Determine the (x, y) coordinate at the center of the cell enclosing the given text.  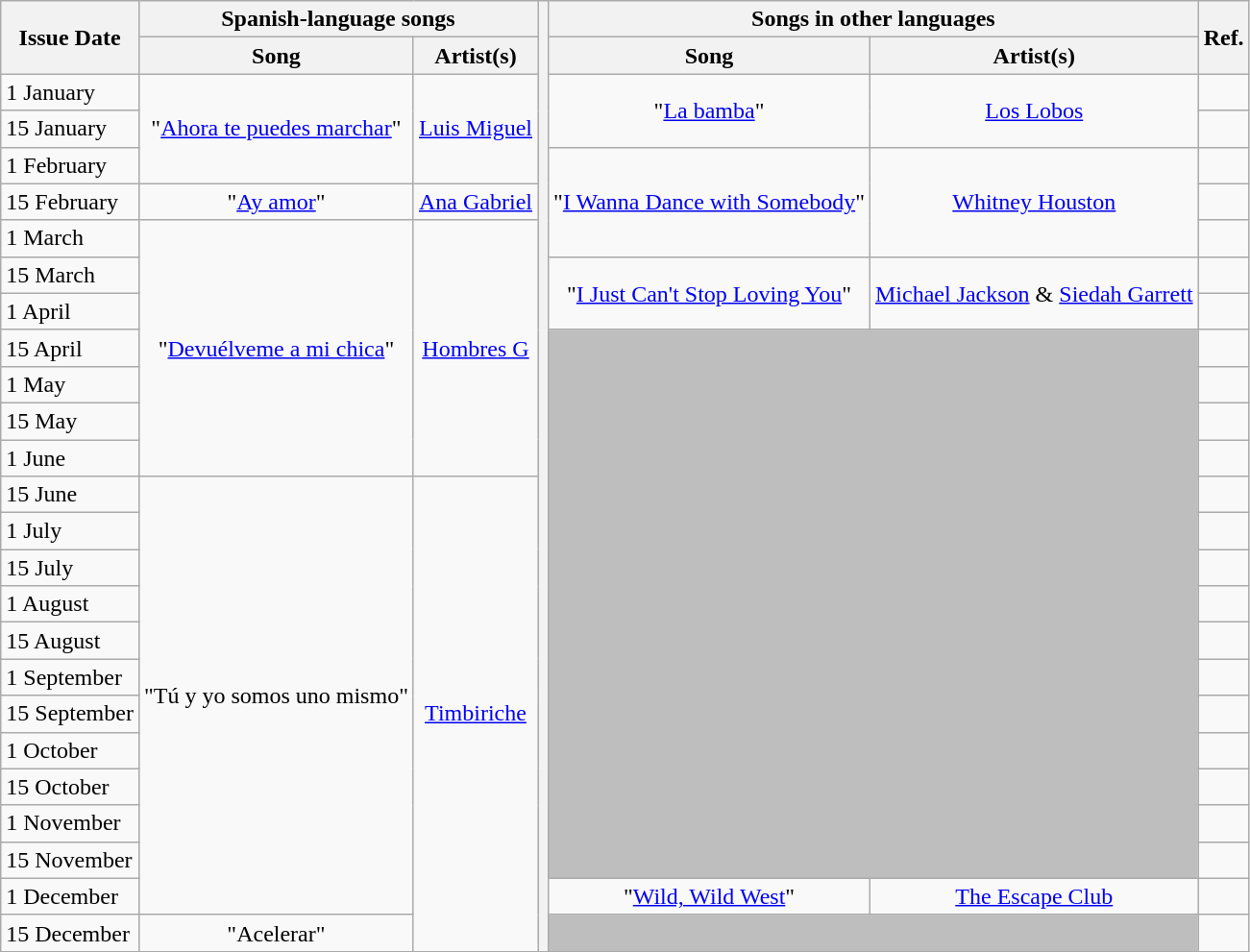
Issue Date (70, 37)
1 April (70, 311)
1 March (70, 238)
15 July (70, 568)
15 October (70, 787)
1 February (70, 165)
1 November (70, 823)
1 December (70, 896)
The Escape Club (1034, 896)
15 September (70, 714)
"I Wanna Dance with Somebody" (709, 202)
15 November (70, 860)
Michael Jackson & Siedah Garrett (1034, 293)
1 January (70, 92)
15 February (70, 202)
Luis Miguel (475, 129)
Ref. (1224, 37)
15 April (70, 348)
15 May (70, 421)
"La bamba" (709, 110)
"Tú y yo somos uno mismo" (276, 696)
Spanish-language songs (338, 19)
"Acelerar" (276, 933)
"Ay amor" (276, 202)
Hombres G (475, 348)
Los Lobos (1034, 110)
"Devuélveme a mi chica" (276, 348)
"Wild, Wild West" (709, 896)
15 March (70, 275)
15 August (70, 641)
1 August (70, 604)
Whitney Houston (1034, 202)
1 October (70, 750)
15 December (70, 933)
"I Just Can't Stop Loving You" (709, 293)
1 May (70, 384)
15 June (70, 495)
Ana Gabriel (475, 202)
1 September (70, 677)
Songs in other languages (874, 19)
1 June (70, 458)
"Ahora te puedes marchar" (276, 129)
Timbiriche (475, 715)
1 July (70, 531)
15 January (70, 129)
